From the cell containing the given text, extract its center point as [x, y] coordinate. 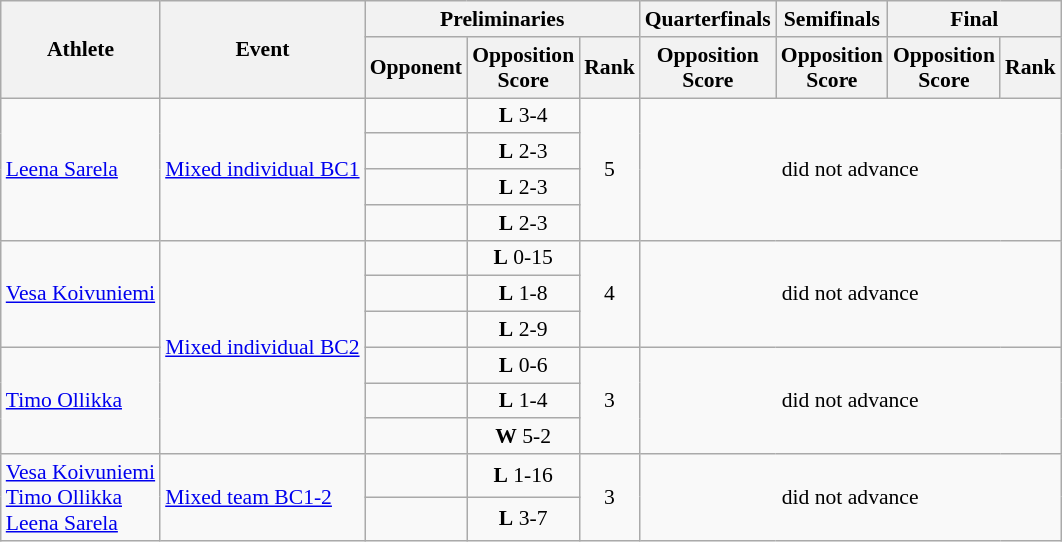
Event [262, 50]
L 1-8 [523, 294]
Vesa Koivuniemi [80, 294]
Opponent [416, 68]
Athlete [80, 50]
Semifinals [832, 19]
L 1-4 [523, 401]
Mixed individual BC2 [262, 347]
Mixed individual BC1 [262, 169]
W 5-2 [523, 437]
Timo Ollikka [80, 400]
Final [974, 19]
4 [610, 294]
Leena Sarela [80, 169]
5 [610, 169]
Preliminaries [502, 19]
L 1-16 [523, 476]
L 3-4 [523, 116]
L 2-9 [523, 330]
L 0-6 [523, 365]
Vesa Koivuniemi Timo Ollikka Leena Sarela [80, 498]
Mixed team BC1-2 [262, 498]
L 0-15 [523, 258]
Quarterfinals [708, 19]
L 3-7 [523, 518]
